Locate the cell with the specified text and output its [X, Y] center coordinate. 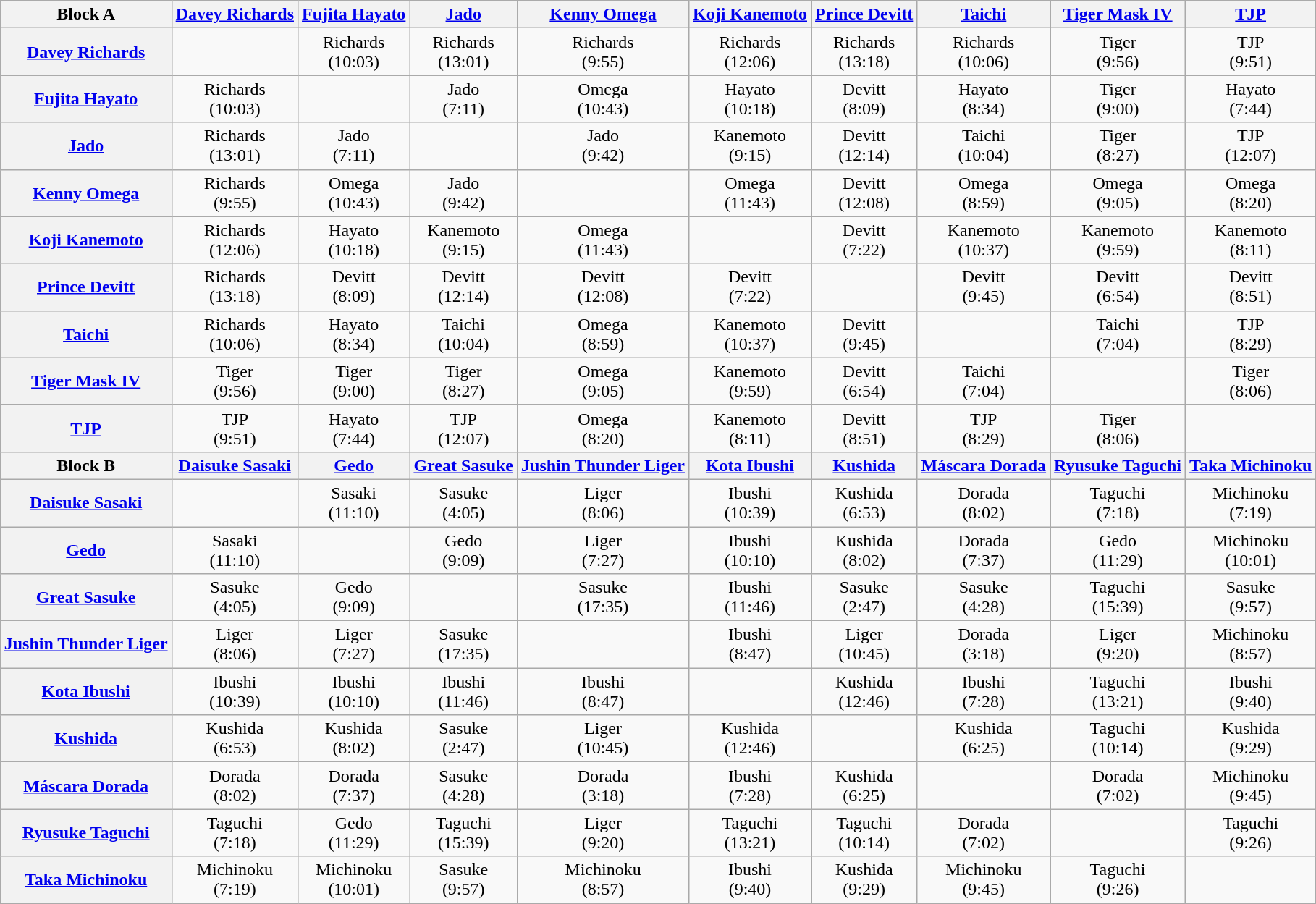
Block A [85, 14]
Block B [85, 465]
